Identify which cell holds the provided text, then report its (x, y) central coordinate. 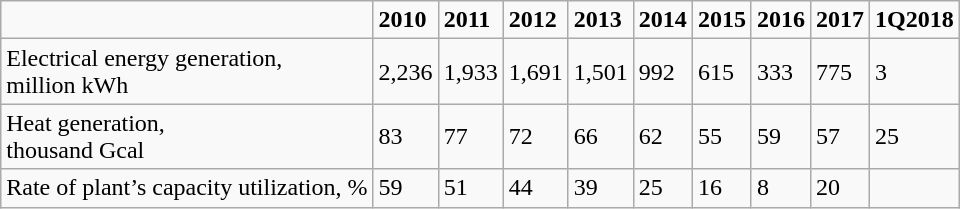
Electrical energy generation,million kWh (187, 72)
3 (915, 72)
1,501 (600, 72)
333 (780, 72)
57 (840, 136)
615 (722, 72)
Heat generation,thousand Gcal (187, 136)
62 (662, 136)
20 (840, 188)
83 (406, 136)
Rate of plant’s capacity utilization, % (187, 188)
2015 (722, 20)
2016 (780, 20)
2011 (470, 20)
2,236 (406, 72)
55 (722, 136)
39 (600, 188)
2017 (840, 20)
66 (600, 136)
8 (780, 188)
1,933 (470, 72)
72 (536, 136)
2012 (536, 20)
775 (840, 72)
44 (536, 188)
992 (662, 72)
1Q2018 (915, 20)
1,691 (536, 72)
51 (470, 188)
16 (722, 188)
2013 (600, 20)
2014 (662, 20)
77 (470, 136)
2010 (406, 20)
